Return [X, Y] of the center of cell containing provided text 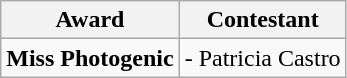
- Patricia Castro [262, 58]
Miss Photogenic [90, 58]
Award [90, 20]
Contestant [262, 20]
